Capture the cell that displays the provided text and extract its (X, Y) central coordinate. 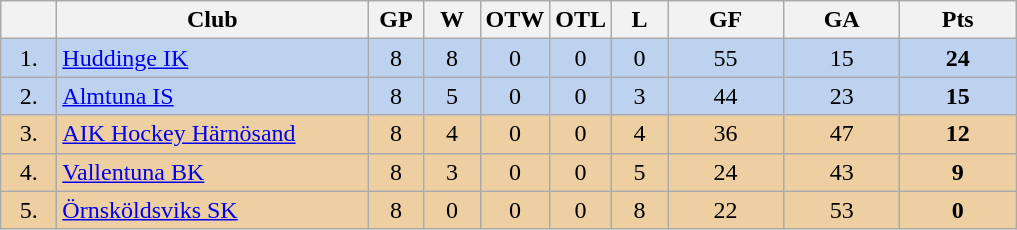
GF (726, 20)
Vallentuna BK (212, 172)
44 (726, 96)
Club (212, 20)
Örnsköldsviks SK (212, 210)
53 (842, 210)
AIK Hockey Härnösand (212, 134)
Almtuna IS (212, 96)
12 (958, 134)
W (452, 20)
9 (958, 172)
L (640, 20)
OTL (581, 20)
36 (726, 134)
Huddinge IK (212, 58)
5. (29, 210)
2. (29, 96)
GP (396, 20)
47 (842, 134)
GA (842, 20)
43 (842, 172)
4. (29, 172)
23 (842, 96)
3. (29, 134)
22 (726, 210)
OTW (515, 20)
55 (726, 58)
1. (29, 58)
Pts (958, 20)
